Return the (X, Y) coordinate for the center point of the cell that contains the specified text.  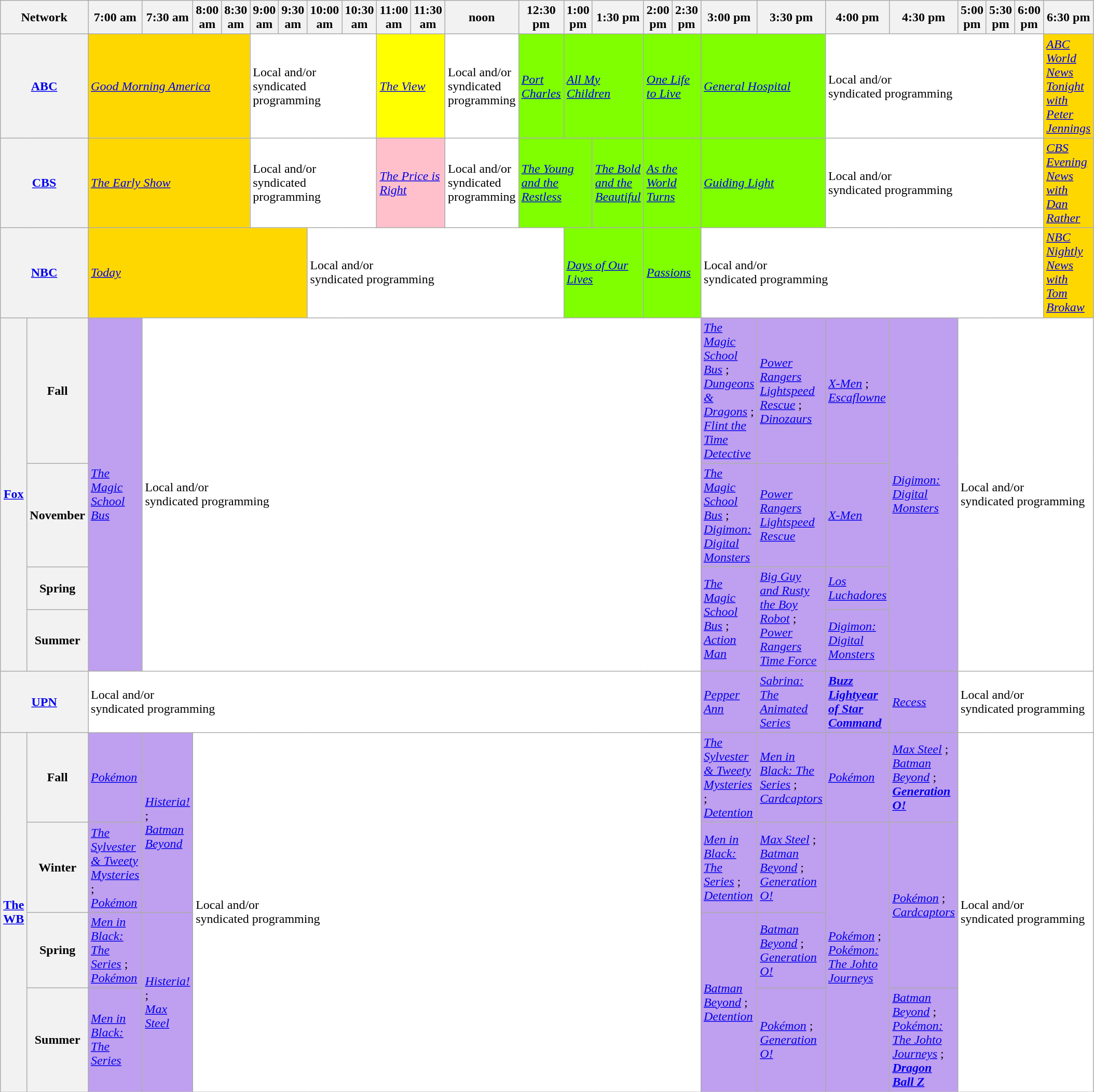
The Price is Right (411, 183)
Today (198, 273)
Power Rangers Lightspeed Rescue (791, 515)
Histeria! ;Batman Beyond (168, 822)
Buzz Lightyear of Star Command (857, 701)
Los Luchadores (857, 588)
The Magic School Bus (115, 494)
The Magic School Bus ;Action Man (729, 619)
ABC World News Tonight with Peter Jennings (1069, 86)
The WB (13, 912)
Men in Black: The Series (115, 1040)
Power Rangers Lightspeed Rescue ;Dinozaurs (791, 390)
NBC (45, 273)
The Young and the Restless (555, 183)
8:30 am (236, 18)
Good Morning America (169, 86)
CBS Evening News with Dan Rather (1069, 183)
Pokémon ;Generation O! (791, 1040)
12:30 pm (541, 18)
CBS (45, 183)
Men in Black: The Series ;Detention (729, 867)
1:30 pm (618, 18)
ABC (45, 86)
Pokémon ;Cardcaptors (924, 905)
4:30 pm (924, 18)
Network (45, 18)
One Life to Live (672, 86)
Pokémon ;Pokémon: The Johto Journeys (857, 957)
The Early Show (169, 183)
Batman Beyond ;Detention (729, 1002)
3:00 pm (729, 18)
Fox (13, 494)
All My Children (604, 86)
10:00 am (325, 18)
2:30 pm (686, 18)
Pepper Ann (729, 701)
Recess (924, 701)
As the World Turns (672, 183)
The Sylvester & Tweety Mysteries ;Detention (729, 777)
noon (482, 18)
7:00 am (115, 18)
Passions (672, 273)
Days of Our Lives (604, 273)
X-Men (857, 515)
2:00 pm (658, 18)
5:30 pm (1001, 18)
7:30 am (168, 18)
November (58, 515)
1:00 pm (578, 18)
9:00 am (265, 18)
10:30 am (359, 18)
X-Men ;Escaflowne (857, 390)
4:00 pm (857, 18)
9:30 am (293, 18)
5:00 pm (972, 18)
UPN (45, 701)
3:30 pm (791, 18)
6:00 pm (1030, 18)
Guiding Light (763, 183)
The Magic School Bus ;Dungeons & Dragons ;Flint the Time Detective (729, 390)
6:30 pm (1069, 18)
Men in Black: The Series ;Pokémon (115, 950)
The Sylvester & Tweety Mysteries ;Pokémon (115, 867)
Men in Black: The Series ;Cardcaptors (791, 777)
Port Charles (541, 86)
11:30 am (428, 18)
General Hospital (763, 86)
Histeria! ;Max Steel (168, 1002)
The Magic School Bus ;Digimon: Digital Monsters (729, 515)
Batman Beyond ;Pokémon: The Johto Journeys ;Dragon Ball Z (924, 1040)
Batman Beyond ;Generation O! (791, 950)
11:00 am (394, 18)
Sabrina: The Animated Series (791, 701)
The Bold and the Beautiful (618, 183)
NBC Nightly News with Tom Brokaw (1069, 273)
The View (411, 86)
Winter (58, 867)
8:00 am (208, 18)
Big Guy and Rusty the Boy Robot ;Power Rangers Time Force (791, 619)
